Return the (X, Y) coordinate for the center point of the cell that contains the specified text.  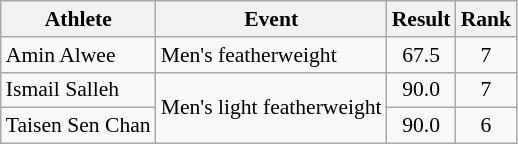
Taisen Sen Chan (78, 126)
Ismail Salleh (78, 90)
Men's light featherweight (272, 108)
Men's featherweight (272, 55)
Amin Alwee (78, 55)
Event (272, 19)
Rank (486, 19)
Result (422, 19)
67.5 (422, 55)
6 (486, 126)
Athlete (78, 19)
